From the cell containing the given text, extract its center point as [x, y] coordinate. 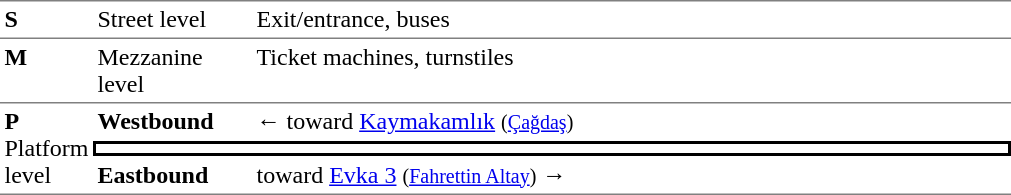
Westbound [172, 122]
Ticket machines, turnstiles [632, 70]
M [46, 70]
PPlatform level [46, 148]
Exit/entrance, buses [632, 19]
Mezzanine level [172, 70]
toward Evka 3 (Fahrettin Altay) → [632, 176]
S [46, 19]
← toward Kaymakamlık (Çağdaş) [632, 122]
Eastbound [172, 176]
Street level [172, 19]
